Scan for the cell matching the given text and deliver its [X, Y] coordinate at center. 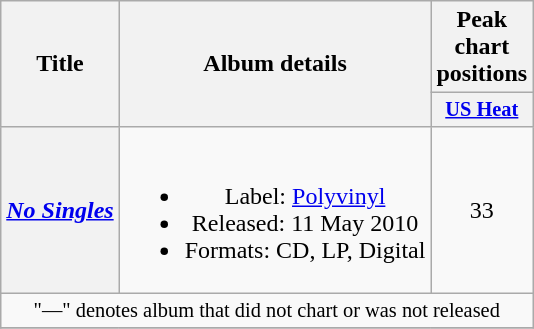
33 [482, 210]
Label: PolyvinylReleased: 11 May 2010Formats: CD, LP, Digital [275, 210]
No Singles [60, 210]
US Heat [482, 110]
Peak chart positions [482, 47]
Album details [275, 64]
Title [60, 64]
"—" denotes album that did not chart or was not released [267, 311]
